Pinpoint the cell where the given text exists, returning its (x, y) midpoint coordinate. 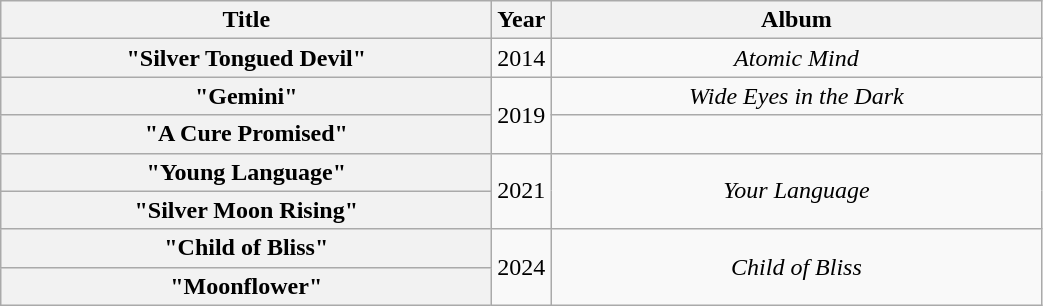
"A Cure Promised" (246, 134)
Album (796, 20)
"Young Language" (246, 172)
2021 (522, 191)
2019 (522, 115)
Your Language (796, 191)
"Silver Moon Rising" (246, 210)
"Moonflower" (246, 286)
Title (246, 20)
Year (522, 20)
Child of Bliss (796, 267)
2014 (522, 58)
Wide Eyes in the Dark (796, 96)
"Silver Tongued Devil" (246, 58)
"Gemini" (246, 96)
"Child of Bliss" (246, 248)
2024 (522, 267)
Atomic Mind (796, 58)
